Scan for the cell matching the given text and deliver its (X, Y) coordinate at center. 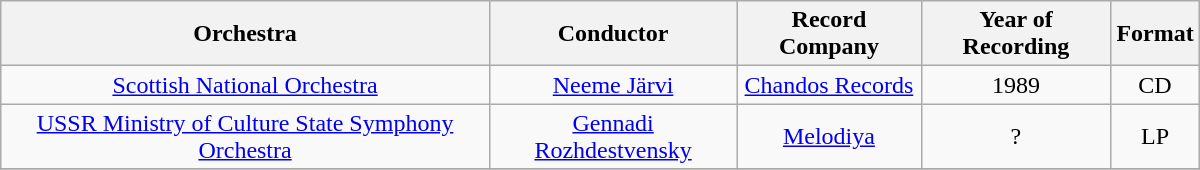
Neeme Järvi (613, 85)
Orchestra (246, 34)
CD (1155, 85)
Scottish National Orchestra (246, 85)
Format (1155, 34)
Year of Recording (1016, 34)
Record Company (829, 34)
? (1016, 136)
Gennadi Rozhdestvensky (613, 136)
LP (1155, 136)
Conductor (613, 34)
Melodiya (829, 136)
1989 (1016, 85)
Chandos Records (829, 85)
USSR Ministry of Culture State Symphony Orchestra (246, 136)
